Provide the (x, y) coordinate of the cell's center where the given text is located.  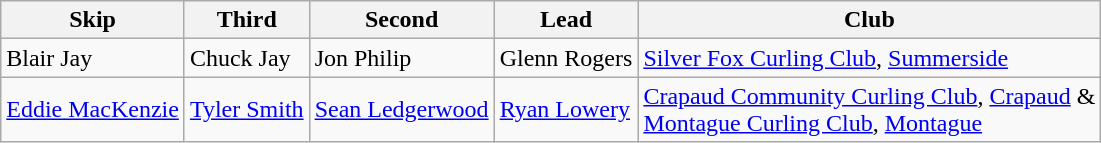
Silver Fox Curling Club, Summerside (870, 58)
Third (246, 20)
Ryan Lowery (566, 110)
Tyler Smith (246, 110)
Skip (93, 20)
Second (402, 20)
Chuck Jay (246, 58)
Lead (566, 20)
Club (870, 20)
Glenn Rogers (566, 58)
Blair Jay (93, 58)
Sean Ledgerwood (402, 110)
Jon Philip (402, 58)
Crapaud Community Curling Club, Crapaud & Montague Curling Club, Montague (870, 110)
Eddie MacKenzie (93, 110)
